Search for the cell housing the specified text and yield its (x, y) center coordinate. 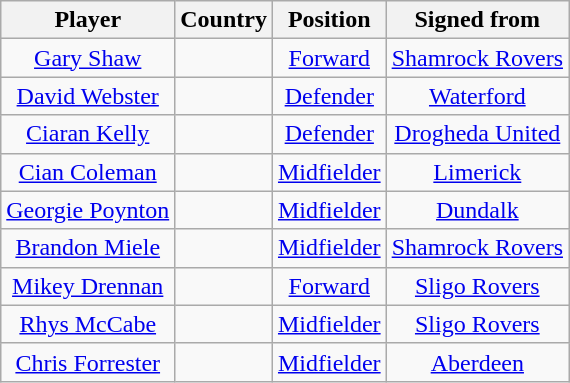
David Webster (88, 96)
Player (88, 20)
Limerick (477, 172)
Aberdeen (477, 362)
Ciaran Kelly (88, 134)
Brandon Miele (88, 248)
Waterford (477, 96)
Cian Coleman (88, 172)
Signed from (477, 20)
Rhys McCabe (88, 324)
Mikey Drennan (88, 286)
Drogheda United (477, 134)
Chris Forrester (88, 362)
Position (329, 20)
Georgie Poynton (88, 210)
Country (224, 20)
Dundalk (477, 210)
Gary Shaw (88, 58)
